Pinpoint the cell where the given text exists, returning its (x, y) midpoint coordinate. 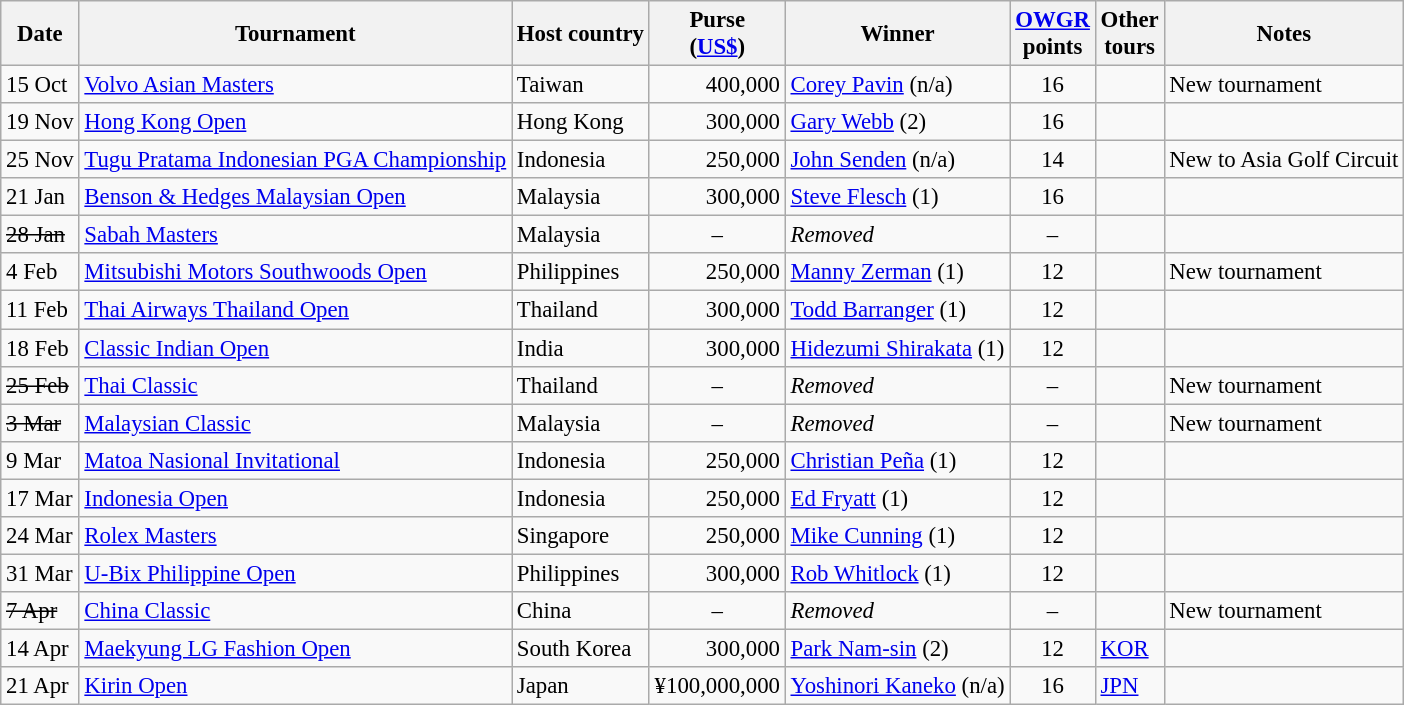
Mike Cunning (1) (898, 536)
Othertours (1130, 34)
24 Mar (40, 536)
Volvo Asian Masters (295, 85)
25 Nov (40, 160)
Host country (581, 34)
31 Mar (40, 573)
Date (40, 34)
Benson & Hedges Malaysian Open (295, 197)
21 Apr (40, 686)
Malaysian Classic (295, 423)
14 Apr (40, 648)
Ed Fryatt (1) (898, 498)
19 Nov (40, 122)
Japan (581, 686)
28 Jan (40, 235)
New to Asia Golf Circuit (1284, 160)
3 Mar (40, 423)
Gary Webb (2) (898, 122)
Hidezumi Shirakata (1) (898, 348)
China (581, 611)
14 (1052, 160)
7 Apr (40, 611)
Christian Peña (1) (898, 460)
Classic Indian Open (295, 348)
Taiwan (581, 85)
Todd Barranger (1) (898, 310)
Corey Pavin (n/a) (898, 85)
Thai Airways Thailand Open (295, 310)
¥100,000,000 (717, 686)
Hong Kong Open (295, 122)
OWGRpoints (1052, 34)
Singapore (581, 536)
John Senden (n/a) (898, 160)
JPN (1130, 686)
21 Jan (40, 197)
4 Feb (40, 273)
Thai Classic (295, 385)
Notes (1284, 34)
Tournament (295, 34)
India (581, 348)
400,000 (717, 85)
Steve Flesch (1) (898, 197)
Winner (898, 34)
Hong Kong (581, 122)
15 Oct (40, 85)
U-Bix Philippine Open (295, 573)
South Korea (581, 648)
Rolex Masters (295, 536)
Rob Whitlock (1) (898, 573)
17 Mar (40, 498)
Mitsubishi Motors Southwoods Open (295, 273)
18 Feb (40, 348)
Park Nam-sin (2) (898, 648)
Kirin Open (295, 686)
KOR (1130, 648)
China Classic (295, 611)
9 Mar (40, 460)
Maekyung LG Fashion Open (295, 648)
Purse(US$) (717, 34)
Tugu Pratama Indonesian PGA Championship (295, 160)
Sabah Masters (295, 235)
11 Feb (40, 310)
Indonesia Open (295, 498)
Yoshinori Kaneko (n/a) (898, 686)
Manny Zerman (1) (898, 273)
Matoa Nasional Invitational (295, 460)
25 Feb (40, 385)
